Determine the (X, Y) coordinate at the center of the cell enclosing the given text.  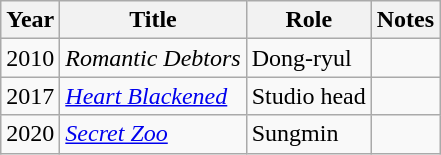
2017 (30, 96)
2020 (30, 134)
Role (308, 20)
Romantic Debtors (153, 58)
Notes (405, 20)
2010 (30, 58)
Dong-ryul (308, 58)
Secret Zoo (153, 134)
Year (30, 20)
Heart Blackened (153, 96)
Sungmin (308, 134)
Title (153, 20)
Studio head (308, 96)
